Return [X, Y] of the center of cell containing provided text 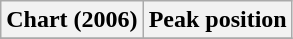
Chart (2006) [72, 20]
Peak position [218, 20]
